Extract the (x, y) coordinate from the center of the cell holding the provided text.  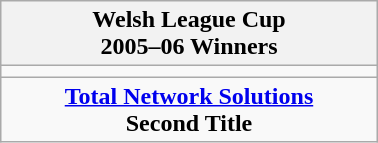
Total Network SolutionsSecond Title (189, 110)
Welsh League Cup 2005–06 Winners (189, 34)
